Determine the (x, y) coordinate at the center of the cell enclosing the given text.  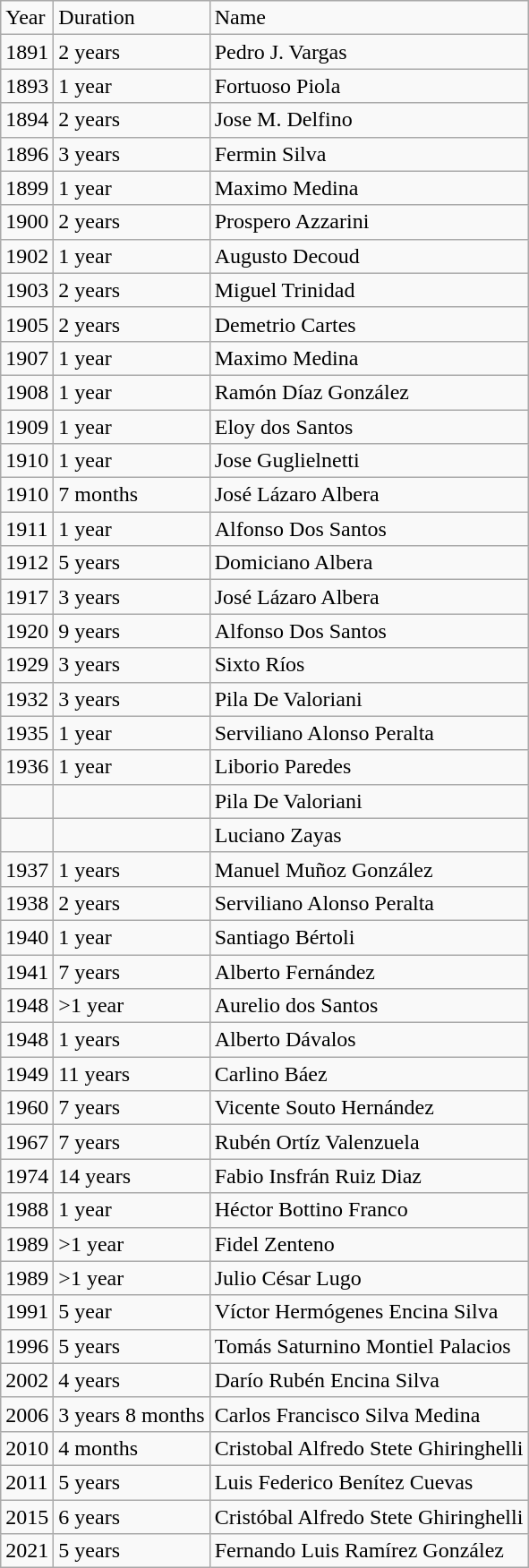
7 months (132, 495)
1974 (27, 1176)
Cristóbal Alfredo Stete Ghiringhelli (369, 1517)
Carlos Francisco Silva Medina (369, 1414)
1938 (27, 903)
Víctor Hermógenes Encina Silva (369, 1312)
1937 (27, 869)
1896 (27, 154)
Jose M. Delfino (369, 120)
Carlino Báez (369, 1074)
6 years (132, 1517)
1932 (27, 699)
Prospero Azzarini (369, 222)
4 months (132, 1448)
1905 (27, 324)
Santiago Bértoli (369, 937)
Domiciano Albera (369, 563)
Manuel Muñoz González (369, 869)
2002 (27, 1380)
1900 (27, 222)
Fortuoso Piola (369, 86)
Liborio Paredes (369, 767)
Jose Guglielnetti (369, 461)
Luis Federico Benítez Cuevas (369, 1482)
1899 (27, 188)
1949 (27, 1074)
Demetrio Cartes (369, 324)
1960 (27, 1108)
3 years 8 months (132, 1414)
Eloy dos Santos (369, 427)
Fermin Silva (369, 154)
1929 (27, 665)
2011 (27, 1482)
1907 (27, 358)
9 years (132, 631)
11 years (132, 1074)
Alberto Fernández (369, 971)
Duration (132, 18)
1935 (27, 733)
2010 (27, 1448)
1920 (27, 631)
Darío Rubén Encina Silva (369, 1380)
5 year (132, 1312)
1988 (27, 1210)
Fabio Insfrán Ruiz Diaz (369, 1176)
Aurelio dos Santos (369, 1006)
1909 (27, 427)
1967 (27, 1142)
1996 (27, 1346)
1941 (27, 971)
Fernando Luis Ramírez González (369, 1551)
1902 (27, 256)
Julio César Lugo (369, 1278)
1911 (27, 529)
Sixto Ríos (369, 665)
Pedro J. Vargas (369, 52)
2006 (27, 1414)
1893 (27, 86)
14 years (132, 1176)
Héctor Bottino Franco (369, 1210)
Alberto Dávalos (369, 1040)
4 years (132, 1380)
2015 (27, 1517)
Augusto Decoud (369, 256)
1894 (27, 120)
Fidel Zenteno (369, 1244)
Ramón Díaz González (369, 392)
Year (27, 18)
Name (369, 18)
Vicente Souto Hernández (369, 1108)
2021 (27, 1551)
1903 (27, 290)
1912 (27, 563)
Tomás Saturnino Montiel Palacios (369, 1346)
1991 (27, 1312)
1908 (27, 392)
1936 (27, 767)
1917 (27, 597)
Luciano Zayas (369, 835)
1940 (27, 937)
Cristobal Alfredo Stete Ghiringhelli (369, 1448)
Miguel Trinidad (369, 290)
Rubén Ortíz Valenzuela (369, 1142)
1891 (27, 52)
